Capture the cell that displays the provided text and extract its (x, y) central coordinate. 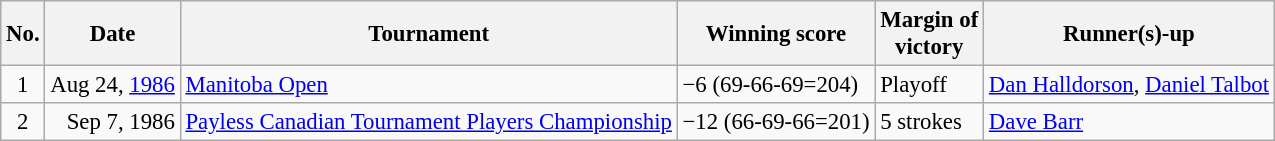
Sep 7, 1986 (112, 122)
1 (23, 85)
−12 (66-69-66=201) (776, 122)
Tournament (428, 34)
2 (23, 122)
Margin ofvictory (930, 34)
No. (23, 34)
Dave Barr (1130, 122)
Manitoba Open (428, 85)
Runner(s)-up (1130, 34)
−6 (69-66-69=204) (776, 85)
Date (112, 34)
Dan Halldorson, Daniel Talbot (1130, 85)
5 strokes (930, 122)
Payless Canadian Tournament Players Championship (428, 122)
Aug 24, 1986 (112, 85)
Winning score (776, 34)
Playoff (930, 85)
